Return (x, y) of the center of cell containing provided text 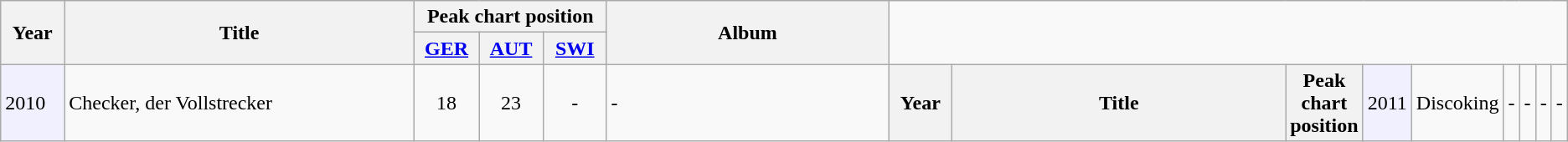
2010 (33, 103)
GER (446, 48)
23 (511, 103)
18 (446, 103)
AUT (511, 48)
Checker, der Vollstrecker (240, 103)
2011 (1387, 103)
SWI (575, 48)
Discoking (1457, 103)
Album (747, 33)
